Capture the cell that displays the provided text and extract its (X, Y) central coordinate. 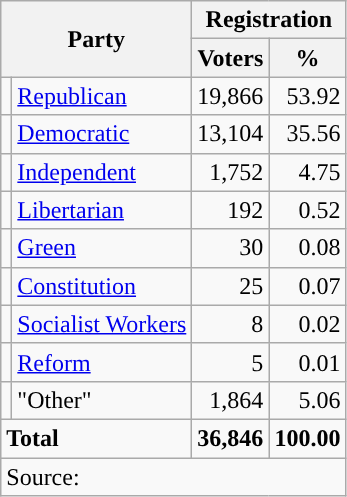
1,864 (230, 400)
Voters (230, 58)
35.56 (308, 134)
0.52 (308, 210)
Constitution (102, 286)
53.92 (308, 96)
5.06 (308, 400)
8 (230, 324)
19,866 (230, 96)
Party (96, 39)
5 (230, 362)
Socialist Workers (102, 324)
36,846 (230, 438)
13,104 (230, 134)
Source: (174, 477)
"Other" (102, 400)
Total (96, 438)
Republican (102, 96)
192 (230, 210)
Registration (269, 20)
% (308, 58)
4.75 (308, 172)
Independent (102, 172)
0.01 (308, 362)
0.07 (308, 286)
1,752 (230, 172)
Democratic (102, 134)
Green (102, 248)
Reform (102, 362)
30 (230, 248)
Libertarian (102, 210)
0.02 (308, 324)
100.00 (308, 438)
25 (230, 286)
0.08 (308, 248)
